Capture the cell that displays the provided text and extract its [X, Y] central coordinate. 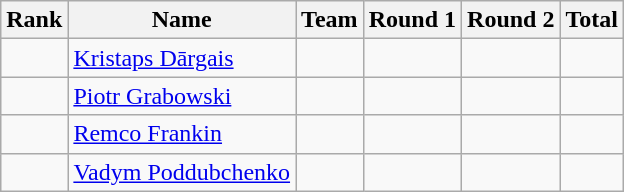
Vadym Poddubchenko [182, 172]
Rank [34, 20]
Round 2 [511, 20]
Round 1 [412, 20]
Remco Frankin [182, 134]
Kristaps Dārgais [182, 58]
Team [330, 20]
Piotr Grabowski [182, 96]
Total [592, 20]
Name [182, 20]
